Return (X, Y) of the center of cell containing provided text 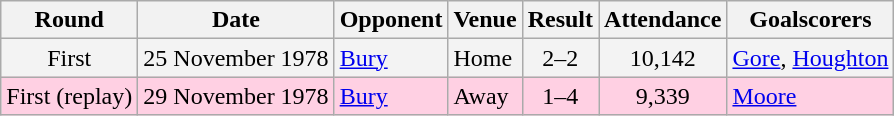
Opponent (391, 20)
1–4 (560, 96)
Date (236, 20)
29 November 1978 (236, 96)
Attendance (663, 20)
First (replay) (70, 96)
Away (485, 96)
Round (70, 20)
Goalscorers (810, 20)
First (70, 58)
Result (560, 20)
9,339 (663, 96)
Gore, Houghton (810, 58)
Home (485, 58)
25 November 1978 (236, 58)
Venue (485, 20)
10,142 (663, 58)
Moore (810, 96)
2–2 (560, 58)
